Return [x, y] of the center of cell containing provided text 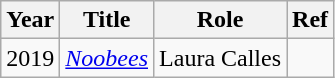
Laura Calles [220, 58]
2019 [30, 58]
Title [107, 20]
Role [220, 20]
Noobees [107, 58]
Year [30, 20]
Ref [310, 20]
